Locate the cell with the specified text and output its [x, y] center coordinate. 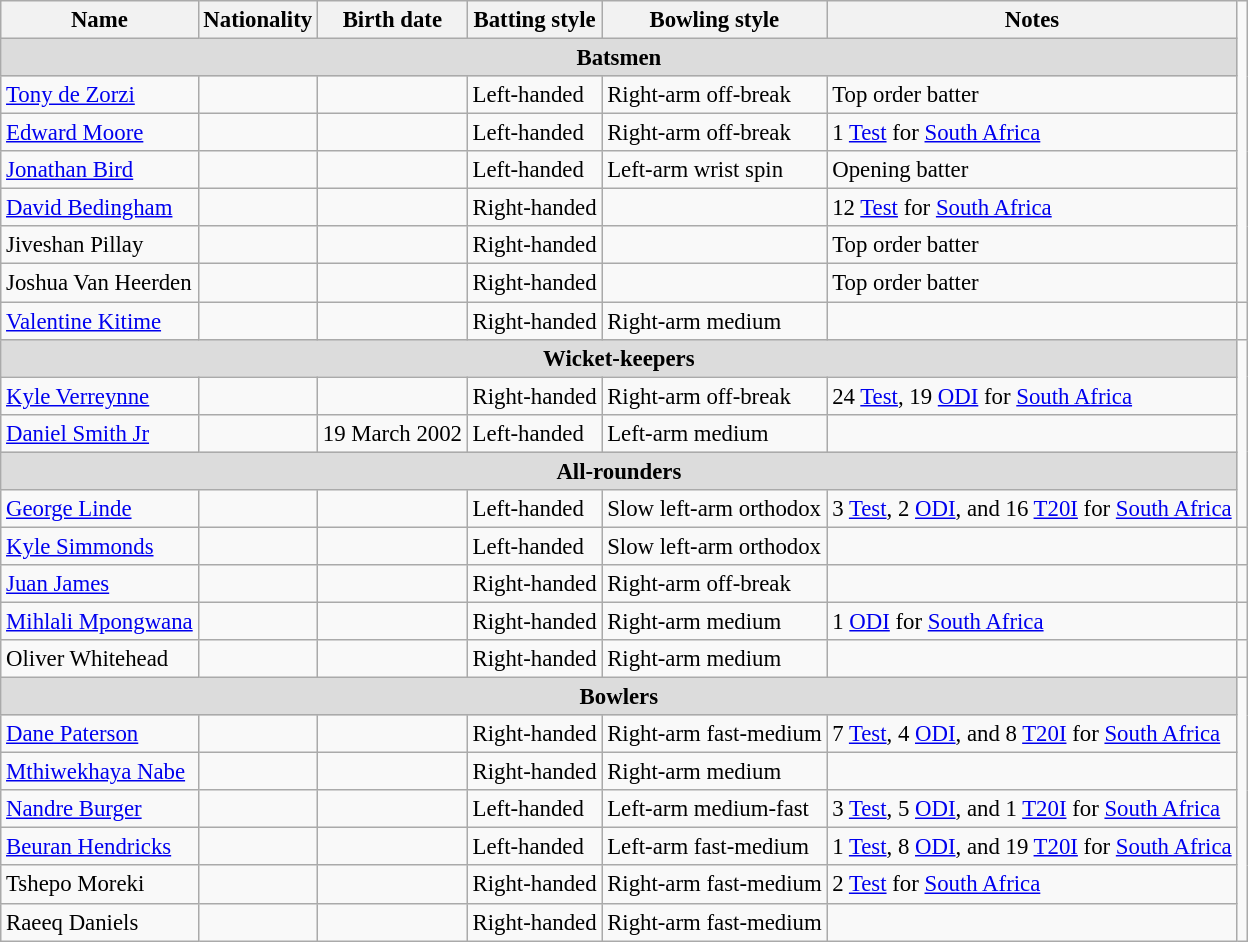
Birth date [392, 20]
Kyle Verreynne [100, 396]
1 ODI for South Africa [1032, 621]
Wicket-keepers [619, 358]
7 Test, 4 ODI, and 8 T20I for South Africa [1032, 734]
2 Test for South Africa [1032, 885]
19 March 2002 [392, 433]
Mthiwekhaya Nabe [100, 772]
12 Test for South Africa [1032, 208]
Jonathan Bird [100, 170]
Bowlers [619, 697]
Tshepo Moreki [100, 885]
Left-arm fast-medium [714, 847]
Beuran Hendricks [100, 847]
Daniel Smith Jr [100, 433]
Juan James [100, 584]
Name [100, 20]
Nationality [258, 20]
Valentine Kitime [100, 321]
Opening batter [1032, 170]
Oliver Whitehead [100, 659]
24 Test, 19 ODI for South Africa [1032, 396]
Batting style [534, 20]
Tony de Zorzi [100, 95]
Notes [1032, 20]
Dane Paterson [100, 734]
Joshua Van Heerden [100, 283]
1 Test, 8 ODI, and 19 T20I for South Africa [1032, 847]
3 Test, 2 ODI, and 16 T20I for South Africa [1032, 509]
David Bedingham [100, 208]
Left-arm medium-fast [714, 809]
George Linde [100, 509]
Left-arm wrist spin [714, 170]
Raeeq Daniels [100, 922]
Batsmen [619, 58]
Mihlali Mpongwana [100, 621]
Left-arm medium [714, 433]
Kyle Simmonds [100, 546]
Nandre Burger [100, 809]
Jiveshan Pillay [100, 245]
1 Test for South Africa [1032, 133]
Edward Moore [100, 133]
All-rounders [619, 471]
3 Test, 5 ODI, and 1 T20I for South Africa [1032, 809]
Bowling style [714, 20]
